Detect which cell encompasses the target text, then output its [X, Y] center coordinate. 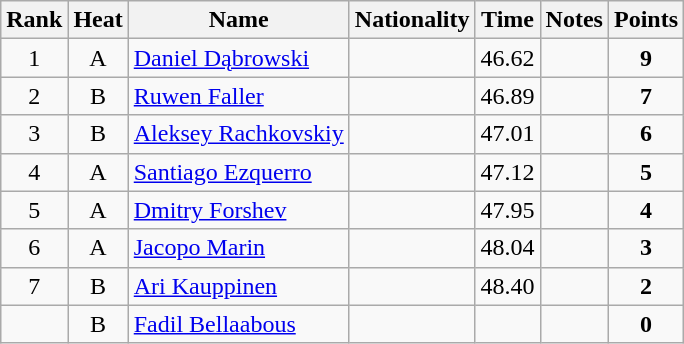
47.12 [508, 172]
9 [646, 58]
Aleksey Rachkovskiy [238, 134]
46.89 [508, 96]
Jacopo Marin [238, 248]
46.62 [508, 58]
Fadil Bellaabous [238, 324]
1 [34, 58]
Ruwen Faller [238, 96]
48.40 [508, 286]
Time [508, 20]
Heat [98, 20]
Daniel Dąbrowski [238, 58]
Nationality [412, 20]
Points [646, 20]
0 [646, 324]
Name [238, 20]
47.95 [508, 210]
Ari Kauppinen [238, 286]
48.04 [508, 248]
Santiago Ezquerro [238, 172]
Notes [574, 20]
Dmitry Forshev [238, 210]
Rank [34, 20]
47.01 [508, 134]
